From the cell containing the given text, extract its center point as (x, y) coordinate. 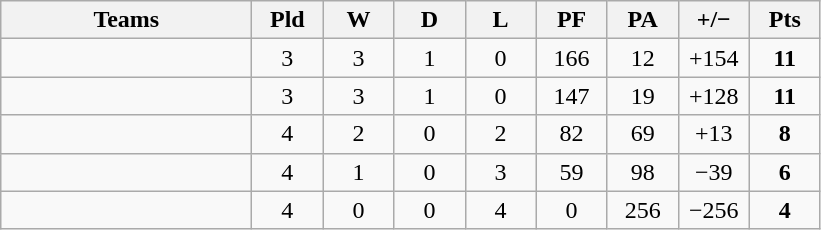
+154 (714, 58)
98 (642, 172)
L (500, 20)
D (430, 20)
12 (642, 58)
+13 (714, 134)
Teams (126, 20)
8 (784, 134)
166 (572, 58)
−256 (714, 210)
19 (642, 96)
82 (572, 134)
Pld (288, 20)
69 (642, 134)
W (358, 20)
+128 (714, 96)
−39 (714, 172)
+/− (714, 20)
256 (642, 210)
147 (572, 96)
PF (572, 20)
6 (784, 172)
59 (572, 172)
Pts (784, 20)
PA (642, 20)
